Output the (x, y) coordinate of the center of the cell containing the given text.  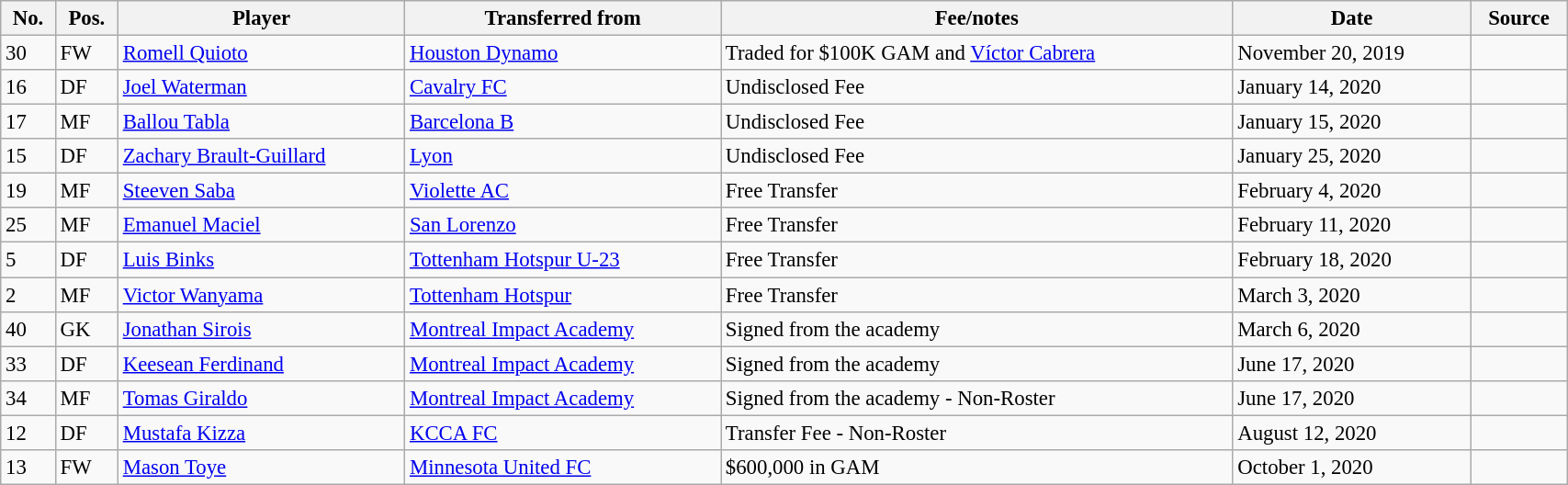
October 1, 2020 (1352, 468)
Transferred from (563, 18)
Date (1352, 18)
17 (28, 122)
Joel Waterman (261, 87)
25 (28, 225)
Tottenham Hotspur U-23 (563, 260)
Ballou Tabla (261, 122)
Romell Quioto (261, 53)
Mustafa Kizza (261, 433)
March 6, 2020 (1352, 329)
January 25, 2020 (1352, 156)
40 (28, 329)
16 (28, 87)
Transfer Fee - Non-Roster (977, 433)
February 4, 2020 (1352, 191)
Emanuel Maciel (261, 225)
Pos. (86, 18)
13 (28, 468)
2 (28, 295)
Houston Dynamo (563, 53)
34 (28, 398)
Keesean Ferdinand (261, 364)
Steeven Saba (261, 191)
12 (28, 433)
Tomas Giraldo (261, 398)
GK (86, 329)
Tottenham Hotspur (563, 295)
Mason Toye (261, 468)
Fee/notes (977, 18)
19 (28, 191)
30 (28, 53)
Victor Wanyama (261, 295)
Cavalry FC (563, 87)
November 20, 2019 (1352, 53)
August 12, 2020 (1352, 433)
Signed from the academy - Non-Roster (977, 398)
February 18, 2020 (1352, 260)
15 (28, 156)
Minnesota United FC (563, 468)
January 14, 2020 (1352, 87)
Traded for $100K GAM and Víctor Cabrera (977, 53)
5 (28, 260)
Zachary Brault-Guillard (261, 156)
No. (28, 18)
San Lorenzo (563, 225)
Player (261, 18)
Violette AC (563, 191)
KCCA FC (563, 433)
Source (1518, 18)
Luis Binks (261, 260)
January 15, 2020 (1352, 122)
Lyon (563, 156)
Jonathan Sirois (261, 329)
Barcelona B (563, 122)
33 (28, 364)
February 11, 2020 (1352, 225)
$600,000 in GAM (977, 468)
March 3, 2020 (1352, 295)
